Search for the cell housing the specified text and yield its [X, Y] center coordinate. 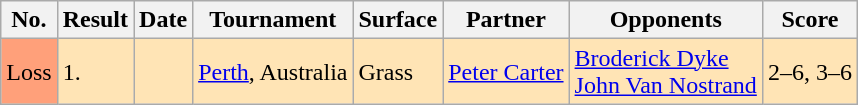
1. [95, 72]
No. [29, 20]
Date [164, 20]
Opponents [666, 20]
Peter Carter [506, 72]
Perth, Australia [273, 72]
Loss [29, 72]
Broderick Dyke John Van Nostrand [666, 72]
2–6, 3–6 [810, 72]
Grass [398, 72]
Tournament [273, 20]
Result [95, 20]
Partner [506, 20]
Score [810, 20]
Surface [398, 20]
